Pinpoint the cell where the given text exists, returning its (X, Y) midpoint coordinate. 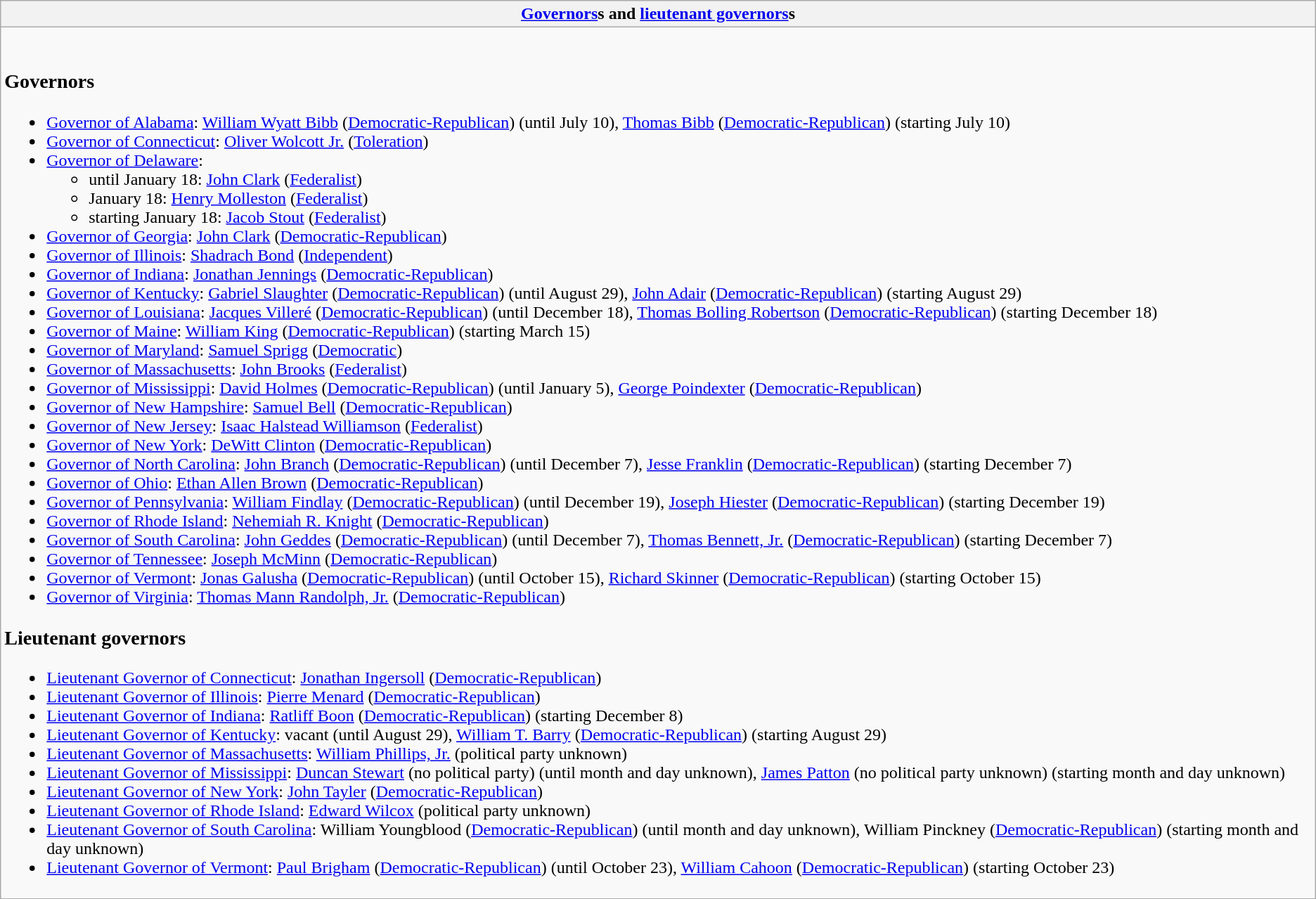
Governorss and lieutenant governorss (658, 14)
